Scan for the cell matching the given text and deliver its (X, Y) coordinate at center. 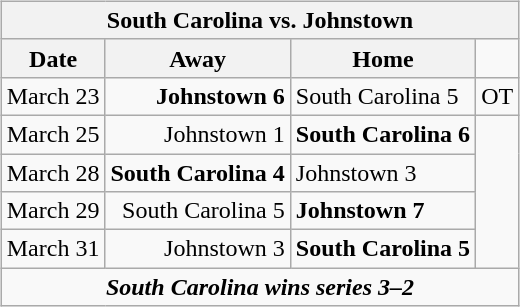
March 25 (53, 134)
OT (498, 96)
Home (382, 58)
March 29 (53, 211)
South Carolina wins series 3–2 (260, 287)
South Carolina 4 (198, 173)
March 31 (53, 249)
Johnstown 6 (198, 96)
South Carolina 6 (382, 134)
Johnstown 7 (382, 211)
Away (198, 58)
Johnstown 1 (198, 134)
South Carolina vs. Johnstown (260, 20)
March 23 (53, 96)
Date (53, 58)
March 28 (53, 173)
